Search for the cell housing the specified text and yield its (X, Y) center coordinate. 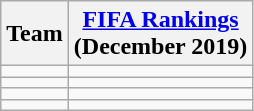
FIFA Rankings(December 2019) (160, 34)
Team (35, 34)
